Capture the cell that displays the provided text and extract its [X, Y] central coordinate. 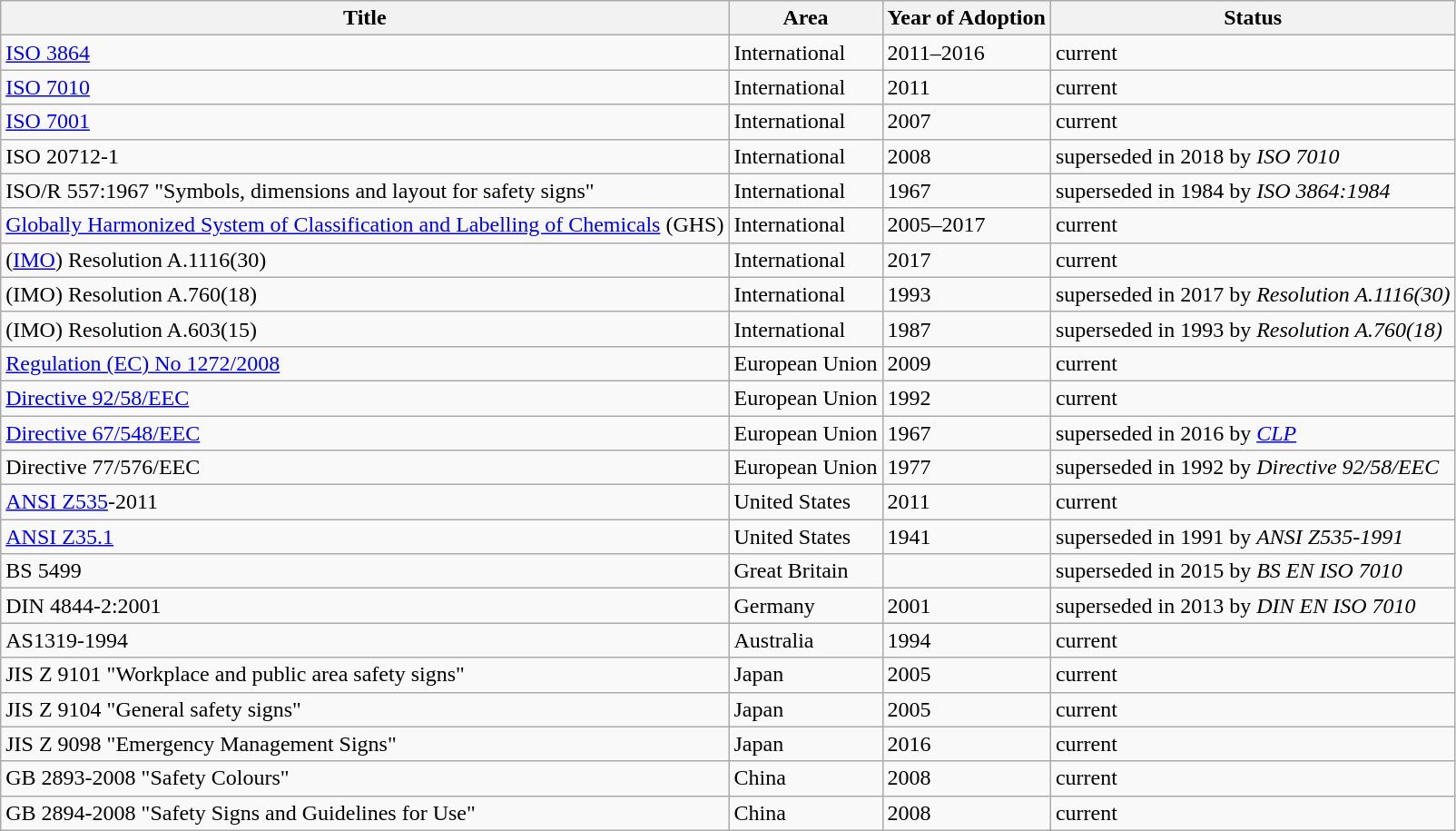
Globally Harmonized System of Classification and Labelling of Chemicals (GHS) [365, 225]
Great Britain [806, 571]
Directive 77/576/EEC [365, 468]
Germany [806, 606]
Directive 67/548/EEC [365, 433]
Regulation (EC) No 1272/2008 [365, 363]
GB 2893-2008 "Safety Colours" [365, 778]
ANSI Z35.1 [365, 537]
superseded in 1992 by Directive 92/58/EEC [1253, 468]
superseded in 2013 by DIN EN ISO 7010 [1253, 606]
1987 [966, 329]
superseded in 2015 by BS EN ISO 7010 [1253, 571]
1941 [966, 537]
2001 [966, 606]
(IMO) Resolution A.603(15) [365, 329]
superseded in 1991 by ANSI Z535-1991 [1253, 537]
ISO 7001 [365, 122]
GB 2894-2008 "Safety Signs and Guidelines for Use" [365, 813]
ISO 7010 [365, 87]
JIS Z 9101 "Workplace and public area safety signs" [365, 675]
ISO/R 557:1967 "Symbols, dimensions and layout for safety signs" [365, 191]
Directive 92/58/EEC [365, 398]
Status [1253, 18]
superseded in 2018 by ISO 7010 [1253, 156]
JIS Z 9098 "Emergency Management Signs" [365, 744]
ISO 3864 [365, 53]
superseded in 2017 by Resolution A.1116(30) [1253, 294]
DIN 4844-2:2001 [365, 606]
Year of Adoption [966, 18]
ISO 20712-1 [365, 156]
1992 [966, 398]
Title [365, 18]
JIS Z 9104 "General safety signs" [365, 709]
superseded in 2016 by CLP [1253, 433]
1993 [966, 294]
2007 [966, 122]
1977 [966, 468]
2011–2016 [966, 53]
2009 [966, 363]
AS1319-1994 [365, 640]
superseded in 1993 by Resolution A.760(18) [1253, 329]
Area [806, 18]
2005–2017 [966, 225]
superseded in 1984 by ISO 3864:1984 [1253, 191]
2016 [966, 744]
BS 5499 [365, 571]
2017 [966, 260]
1994 [966, 640]
ANSI Z535-2011 [365, 502]
(IMO) Resolution A.1116(30) [365, 260]
(IMO) Resolution A.760(18) [365, 294]
Australia [806, 640]
